Capture the cell that displays the provided text and extract its [X, Y] central coordinate. 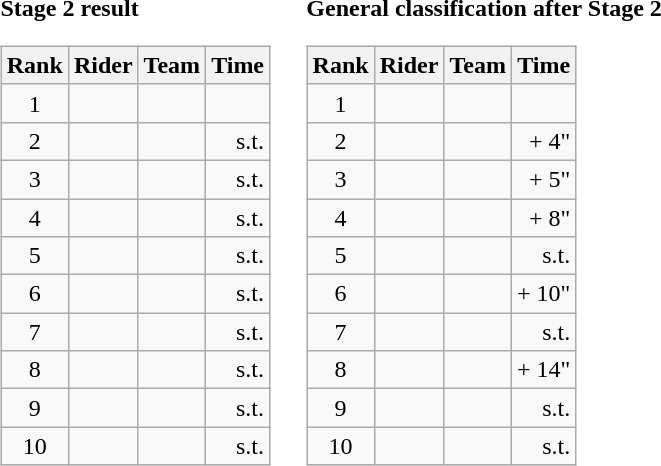
+ 5" [543, 179]
+ 8" [543, 217]
+ 14" [543, 370]
+ 4" [543, 141]
+ 10" [543, 294]
